Output the [x, y] coordinate of the center of the cell containing the given text.  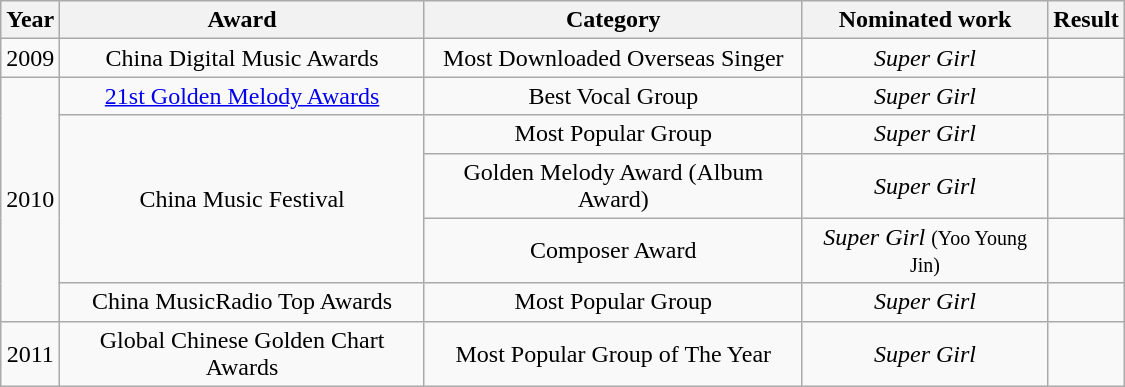
2011 [30, 354]
Nominated work [925, 20]
China MusicRadio Top Awards [242, 302]
Best Vocal Group [613, 96]
Super Girl (Yoo Young Jin) [925, 250]
Global Chinese Golden Chart Awards [242, 354]
China Digital Music Awards [242, 58]
2010 [30, 199]
Award [242, 20]
Category [613, 20]
Year [30, 20]
Composer Award [613, 250]
Golden Melody Award (Album Award) [613, 186]
China Music Festival [242, 199]
Most Popular Group of The Year [613, 354]
21st Golden Melody Awards [242, 96]
Most Downloaded Overseas Singer [613, 58]
Result [1086, 20]
2009 [30, 58]
